Locate the cell with the specified text and output its [x, y] center coordinate. 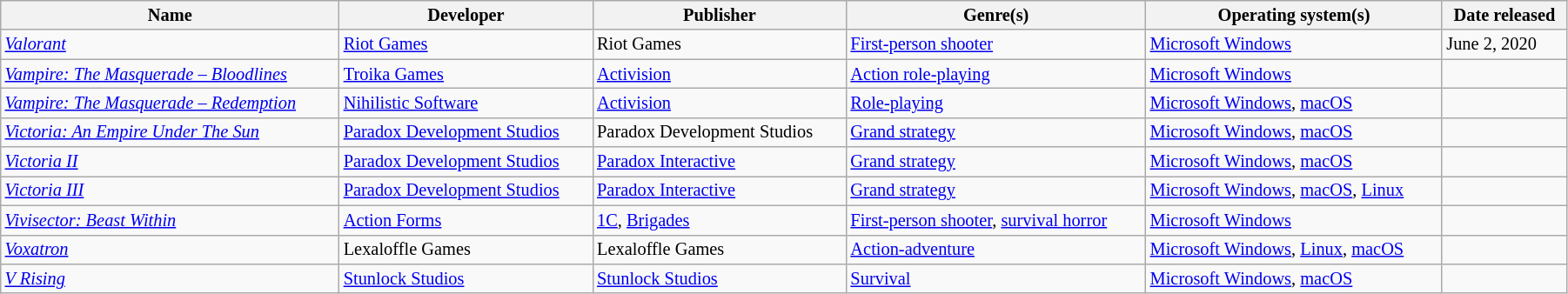
Vampire: The Masquerade – Redemption [171, 103]
First-person shooter, survival horror [996, 220]
Microsoft Windows, macOS, Linux [1295, 190]
First-person shooter [996, 44]
June 2, 2020 [1504, 44]
Vivisector: Beast Within [171, 220]
Name [171, 15]
Vampire: The Masquerade – Bloodlines [171, 74]
Valorant [171, 44]
1C, Brigades [719, 220]
Publisher [719, 15]
Action role-playing [996, 74]
V Rising [171, 278]
Operating system(s) [1295, 15]
Victoria III [171, 190]
Victoria: An Empire Under The Sun [171, 132]
Genre(s) [996, 15]
Voxatron [171, 250]
Survival [996, 278]
Nihilistic Software [466, 103]
Action-adventure [996, 250]
Action Forms [466, 220]
Microsoft Windows, Linux, macOS [1295, 250]
Troika Games [466, 74]
Victoria II [171, 162]
Date released [1504, 15]
Developer [466, 15]
Role-playing [996, 103]
